Output the [X, Y] coordinate of the center of the cell containing the given text.  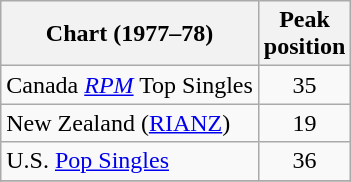
35 [304, 85]
36 [304, 161]
U.S. Pop Singles [130, 161]
Chart (1977–78) [130, 34]
19 [304, 123]
Canada RPM Top Singles [130, 85]
New Zealand (RIANZ) [130, 123]
Peakposition [304, 34]
